Search for the cell housing the specified text and yield its (X, Y) center coordinate. 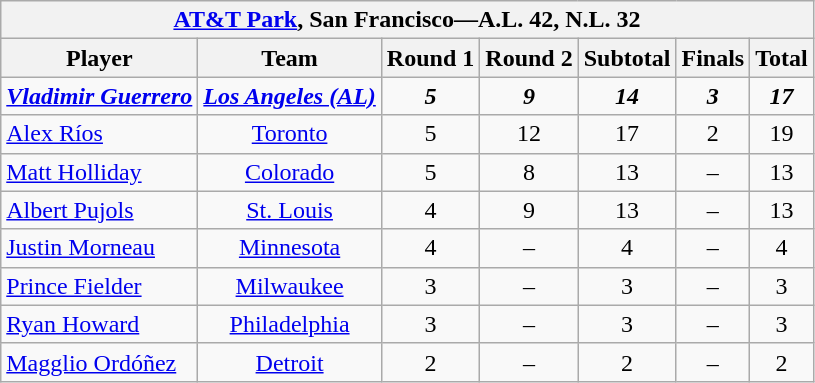
Toronto (290, 134)
Justin Morneau (100, 248)
Finals (713, 58)
Los Angeles (AL) (290, 96)
Philadelphia (290, 324)
Round 1 (430, 58)
Matt Holliday (100, 172)
Magglio Ordóñez (100, 362)
Vladimir Guerrero (100, 96)
Subtotal (627, 58)
19 (782, 134)
AT&T Park, San Francisco—A.L. 42, N.L. 32 (408, 20)
Colorado (290, 172)
Milwaukee (290, 286)
Player (100, 58)
Round 2 (529, 58)
Detroit (290, 362)
Albert Pujols (100, 210)
Ryan Howard (100, 324)
Prince Fielder (100, 286)
St. Louis (290, 210)
12 (529, 134)
Minnesota (290, 248)
Team (290, 58)
Alex Ríos (100, 134)
8 (529, 172)
14 (627, 96)
Total (782, 58)
